Identify which cell holds the provided text, then report its (X, Y) central coordinate. 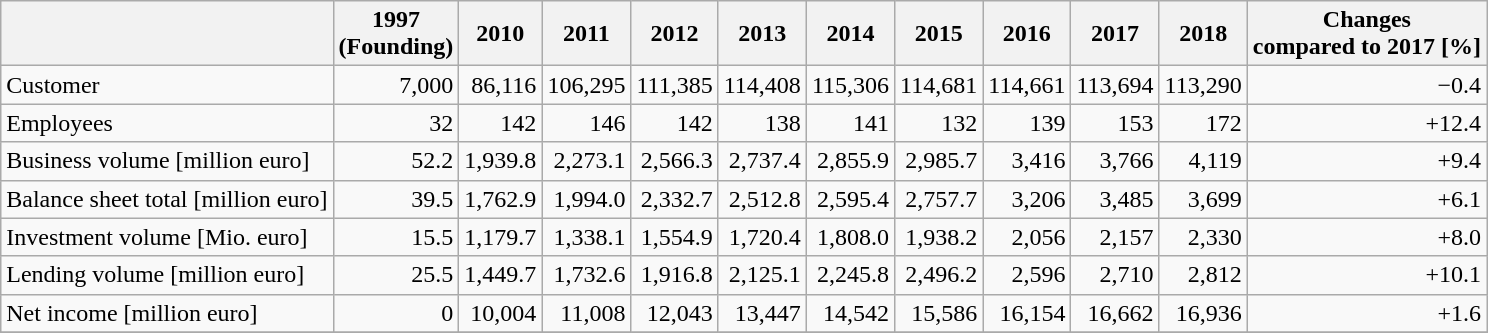
7,000 (396, 85)
16,662 (1115, 313)
1,720.4 (762, 237)
12,043 (674, 313)
2,125.1 (762, 275)
2,737.4 (762, 161)
1,808.0 (850, 237)
+8.0 (1366, 237)
2015 (939, 34)
3,766 (1115, 161)
2,710 (1115, 275)
15,586 (939, 313)
2012 (674, 34)
Lending volume [million euro] (167, 275)
Customer (167, 85)
2013 (762, 34)
2011 (586, 34)
106,295 (586, 85)
Investment volume [Mio. euro] (167, 237)
1,554.9 (674, 237)
2,596 (1027, 275)
1997(Founding) (396, 34)
3,206 (1027, 199)
25.5 (396, 275)
114,681 (939, 85)
39.5 (396, 199)
111,385 (674, 85)
2,496.2 (939, 275)
3,416 (1027, 161)
141 (850, 123)
2,512.8 (762, 199)
14,542 (850, 313)
1,449.7 (500, 275)
0 (396, 313)
+9.4 (1366, 161)
Employees (167, 123)
16,936 (1203, 313)
2,595.4 (850, 199)
1,732.6 (586, 275)
Balance sheet total [million euro] (167, 199)
114,408 (762, 85)
1,939.8 (500, 161)
2,985.7 (939, 161)
2018 (1203, 34)
1,994.0 (586, 199)
2,812 (1203, 275)
138 (762, 123)
1,938.2 (939, 237)
2014 (850, 34)
2,330 (1203, 237)
4,119 (1203, 161)
Net income [million euro] (167, 313)
+10.1 (1366, 275)
2,566.3 (674, 161)
11,008 (586, 313)
2,157 (1115, 237)
16,154 (1027, 313)
15.5 (396, 237)
3,699 (1203, 199)
1,338.1 (586, 237)
2016 (1027, 34)
113,694 (1115, 85)
10,004 (500, 313)
172 (1203, 123)
−0.4 (1366, 85)
86,116 (500, 85)
139 (1027, 123)
2,332.7 (674, 199)
32 (396, 123)
2,245.8 (850, 275)
114,661 (1027, 85)
115,306 (850, 85)
153 (1115, 123)
1,916.8 (674, 275)
Business volume [million euro] (167, 161)
Changes compared to 2017 [%] (1366, 34)
2010 (500, 34)
1,179.7 (500, 237)
146 (586, 123)
113,290 (1203, 85)
132 (939, 123)
2,855.9 (850, 161)
3,485 (1115, 199)
1,762.9 (500, 199)
13,447 (762, 313)
2,056 (1027, 237)
2017 (1115, 34)
+6.1 (1366, 199)
+1.6 (1366, 313)
2,757.7 (939, 199)
+12.4 (1366, 123)
2,273.1 (586, 161)
52.2 (396, 161)
